Determine the (x, y) coordinate at the center of the cell enclosing the given text.  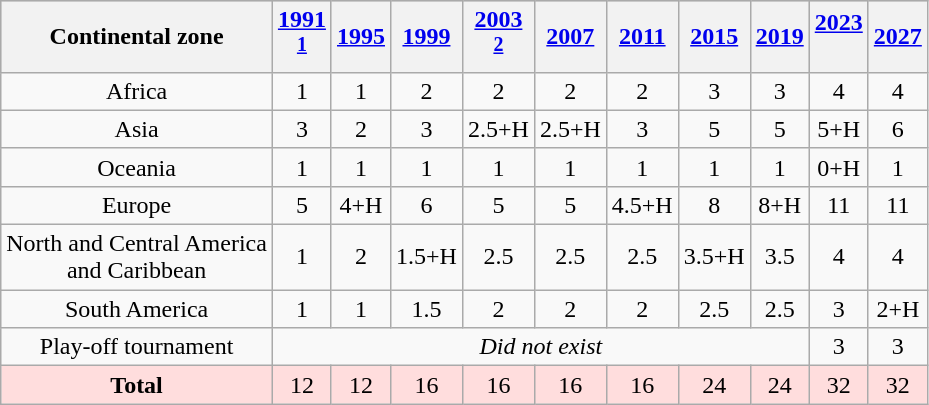
South America (137, 309)
1995 (360, 37)
2011 (642, 37)
1999 (427, 37)
Did not exist (540, 347)
0+H (838, 167)
Africa (137, 91)
3.5+H (714, 258)
2015 (714, 37)
2+H (898, 309)
8 (714, 205)
2023 (838, 37)
4.5+H (642, 205)
Europe (137, 205)
1.5+H (427, 258)
North and Central Americaand Caribbean (137, 258)
Oceania (137, 167)
2027 (898, 37)
19911 (302, 37)
Continental zone (137, 37)
1.5 (427, 309)
8+H (780, 205)
2007 (570, 37)
20032 (498, 37)
3.5 (780, 258)
2019 (780, 37)
4+H (360, 205)
5+H (838, 129)
Play-off tournament (137, 347)
Asia (137, 129)
Total (137, 385)
